For the text-containing cell, return its midpoint in [X, Y] coordinate format. 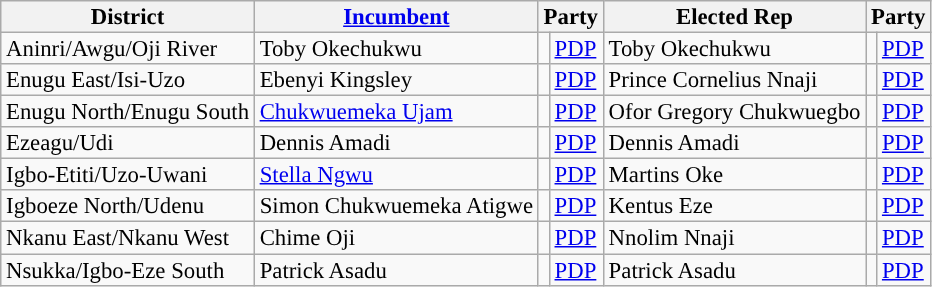
Chukwuemeka Ujam [396, 112]
Igboeze North/Udenu [128, 206]
Enugu East/Isi-Uzo [128, 80]
Aninri/Awgu/Oji River [128, 49]
Nsukka/Igbo-Eze South [128, 270]
Prince Cornelius Nnaji [734, 80]
Kentus Eze [734, 206]
Elected Rep [734, 17]
Simon Chukwuemeka Atigwe [396, 206]
Nnolim Nnaji [734, 238]
Chime Oji [396, 238]
District [128, 17]
Igbo-Etiti/Uzo-Uwani [128, 175]
Martins Oke [734, 175]
Ezeagu/Udi [128, 143]
Nkanu East/Nkanu West [128, 238]
Incumbent [396, 17]
Enugu North/Enugu South [128, 112]
Ebenyi Kingsley [396, 80]
Ofor Gregory Chukwuegbo [734, 112]
Stella Ngwu [396, 175]
